Output the (x, y) coordinate of the center of the cell containing the given text.  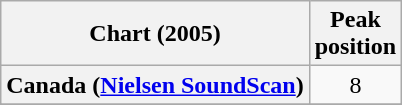
Peakposition (355, 34)
Chart (2005) (155, 34)
8 (355, 85)
Canada (Nielsen SoundScan) (155, 85)
